Capture the cell that displays the provided text and extract its [X, Y] central coordinate. 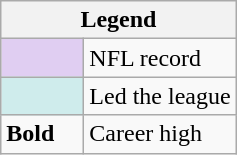
Career high [160, 134]
Bold [42, 134]
Legend [118, 20]
Led the league [160, 96]
NFL record [160, 58]
